Detect which cell encompasses the target text, then output its [x, y] center coordinate. 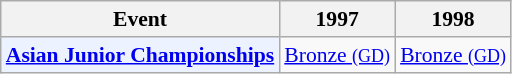
Event [140, 19]
1997 [337, 19]
1998 [453, 19]
Asian Junior Championships [140, 55]
